Capture the cell that displays the provided text and extract its (X, Y) central coordinate. 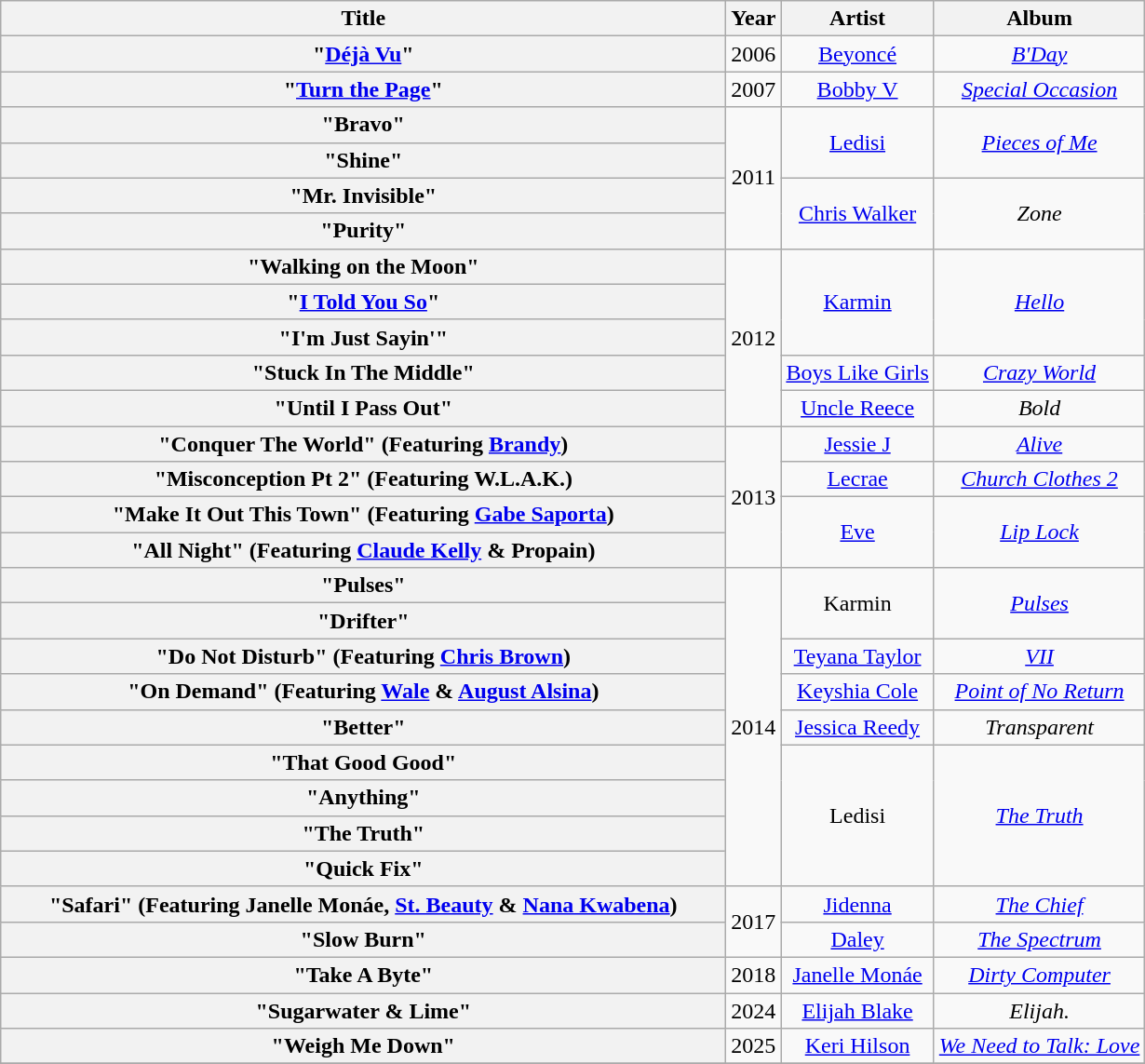
The Truth (1039, 815)
Artist (857, 19)
Crazy World (1039, 372)
"Until I Pass Out" (363, 408)
The Spectrum (1039, 939)
Lecrae (857, 479)
Elijah. (1039, 1010)
"Better" (363, 727)
"Anything" (363, 798)
Uncle Reece (857, 408)
"Weigh Me Down" (363, 1046)
Janelle Monáe (857, 975)
"Quick Fix" (363, 869)
"On Demand" (Featuring Wale & August Alsina) (363, 692)
Year (754, 19)
Bobby V (857, 89)
"Walking on the Moon" (363, 266)
"Drifter" (363, 621)
"Shine" (363, 160)
"Turn the Page" (363, 89)
Bold (1039, 408)
Jessica Reedy (857, 727)
The Chief (1039, 904)
"Pulses" (363, 586)
2006 (754, 54)
Daley (857, 939)
"Misconception Pt 2" (Featuring W.L.A.K.) (363, 479)
"I'm Just Sayin'" (363, 337)
Album (1039, 19)
Transparent (1039, 727)
Point of No Return (1039, 692)
"Safari" (Featuring Janelle Monáe, St. Beauty & Nana Kwabena) (363, 904)
Keyshia Cole (857, 692)
Zone (1039, 213)
"Make It Out This Town" (Featuring Gabe Saporta) (363, 515)
"Do Not Disturb" (Featuring Chris Brown) (363, 656)
2024 (754, 1010)
Teyana Taylor (857, 656)
2017 (754, 922)
2014 (754, 728)
"That Good Good" (363, 762)
"I Told You So" (363, 302)
Elijah Blake (857, 1010)
Beyoncé (857, 54)
Jessie J (857, 444)
Pulses (1039, 603)
We Need to Talk: Love (1039, 1046)
"Sugarwater & Lime" (363, 1010)
Church Clothes 2 (1039, 479)
"The Truth" (363, 833)
Dirty Computer (1039, 975)
Hello (1039, 302)
"Mr. Invisible" (363, 195)
"Conquer The World" (Featuring Brandy) (363, 444)
VII (1039, 656)
Lip Lock (1039, 532)
2018 (754, 975)
B'Day (1039, 54)
2025 (754, 1046)
Eve (857, 532)
Pieces of Me (1039, 142)
2007 (754, 89)
2012 (754, 337)
"All Night" (Featuring Claude Kelly & Propain) (363, 550)
Keri Hilson (857, 1046)
Boys Like Girls (857, 372)
Chris Walker (857, 213)
Jidenna (857, 904)
"Bravo" (363, 125)
"Take A Byte" (363, 975)
"Purity" (363, 231)
2011 (754, 178)
Alive (1039, 444)
2013 (754, 497)
Special Occasion (1039, 89)
"Stuck In The Middle" (363, 372)
"Déjà Vu" (363, 54)
Title (363, 19)
"Slow Burn" (363, 939)
